Detect which cell encompasses the target text, then output its (X, Y) center coordinate. 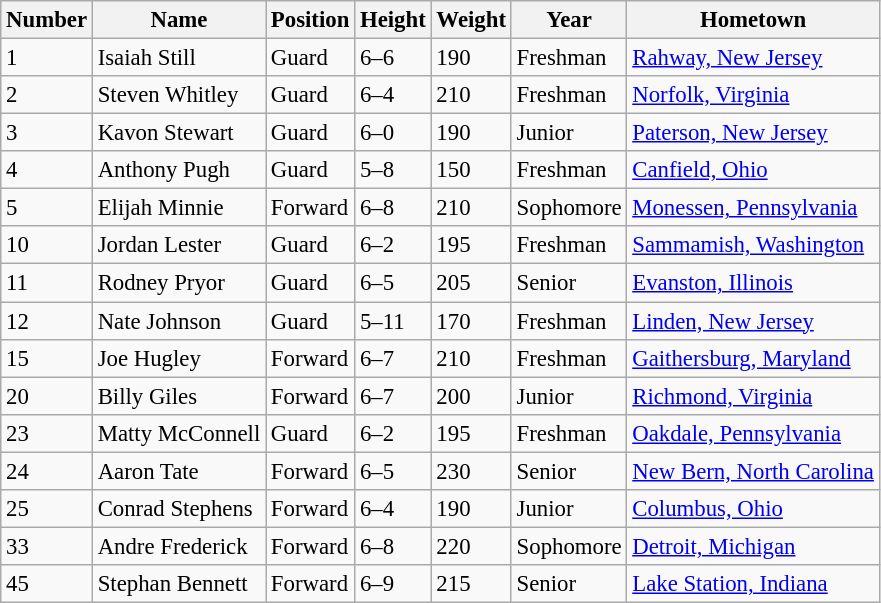
Richmond, Virginia (753, 396)
Isaiah Still (178, 58)
Evanston, Illinois (753, 283)
200 (471, 396)
Norfolk, Virginia (753, 95)
New Bern, North Carolina (753, 471)
3 (47, 133)
6–0 (393, 133)
12 (47, 321)
Rahway, New Jersey (753, 58)
Year (569, 20)
Gaithersburg, Maryland (753, 358)
6–9 (393, 584)
Hometown (753, 20)
Name (178, 20)
Height (393, 20)
230 (471, 471)
Andre Frederick (178, 546)
Canfield, Ohio (753, 170)
Kavon Stewart (178, 133)
24 (47, 471)
33 (47, 546)
Nate Johnson (178, 321)
Weight (471, 20)
Detroit, Michigan (753, 546)
Columbus, Ohio (753, 509)
25 (47, 509)
11 (47, 283)
5 (47, 208)
Rodney Pryor (178, 283)
Aaron Tate (178, 471)
170 (471, 321)
Linden, New Jersey (753, 321)
6–6 (393, 58)
205 (471, 283)
5–11 (393, 321)
Conrad Stephens (178, 509)
Elijah Minnie (178, 208)
215 (471, 584)
5–8 (393, 170)
Anthony Pugh (178, 170)
10 (47, 245)
Position (310, 20)
Number (47, 20)
Oakdale, Pennsylvania (753, 433)
23 (47, 433)
15 (47, 358)
Matty McConnell (178, 433)
2 (47, 95)
1 (47, 58)
Jordan Lester (178, 245)
Stephan Bennett (178, 584)
Lake Station, Indiana (753, 584)
220 (471, 546)
45 (47, 584)
4 (47, 170)
Paterson, New Jersey (753, 133)
Sammamish, Washington (753, 245)
Steven Whitley (178, 95)
Billy Giles (178, 396)
150 (471, 170)
20 (47, 396)
Joe Hugley (178, 358)
Monessen, Pennsylvania (753, 208)
